Scan for the cell matching the given text and deliver its [x, y] coordinate at center. 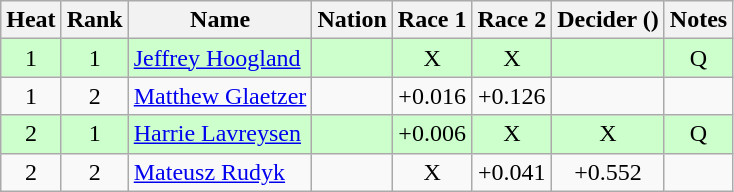
Nation [352, 20]
Harrie Lavreysen [220, 134]
+0.016 [432, 96]
Notes [698, 20]
Heat [31, 20]
Decider () [608, 20]
Jeffrey Hoogland [220, 58]
Race 1 [432, 20]
Rank [94, 20]
+0.006 [432, 134]
Mateusz Rudyk [220, 172]
Race 2 [512, 20]
+0.041 [512, 172]
Name [220, 20]
+0.552 [608, 172]
Matthew Glaetzer [220, 96]
+0.126 [512, 96]
